Extract the [x, y] coordinate from the center of the cell holding the provided text.  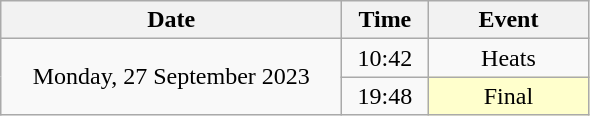
10:42 [385, 58]
Heats [508, 58]
Time [385, 20]
Final [508, 96]
Date [172, 20]
Event [508, 20]
Monday, 27 September 2023 [172, 77]
19:48 [385, 96]
